Capture the cell that displays the provided text and extract its (x, y) central coordinate. 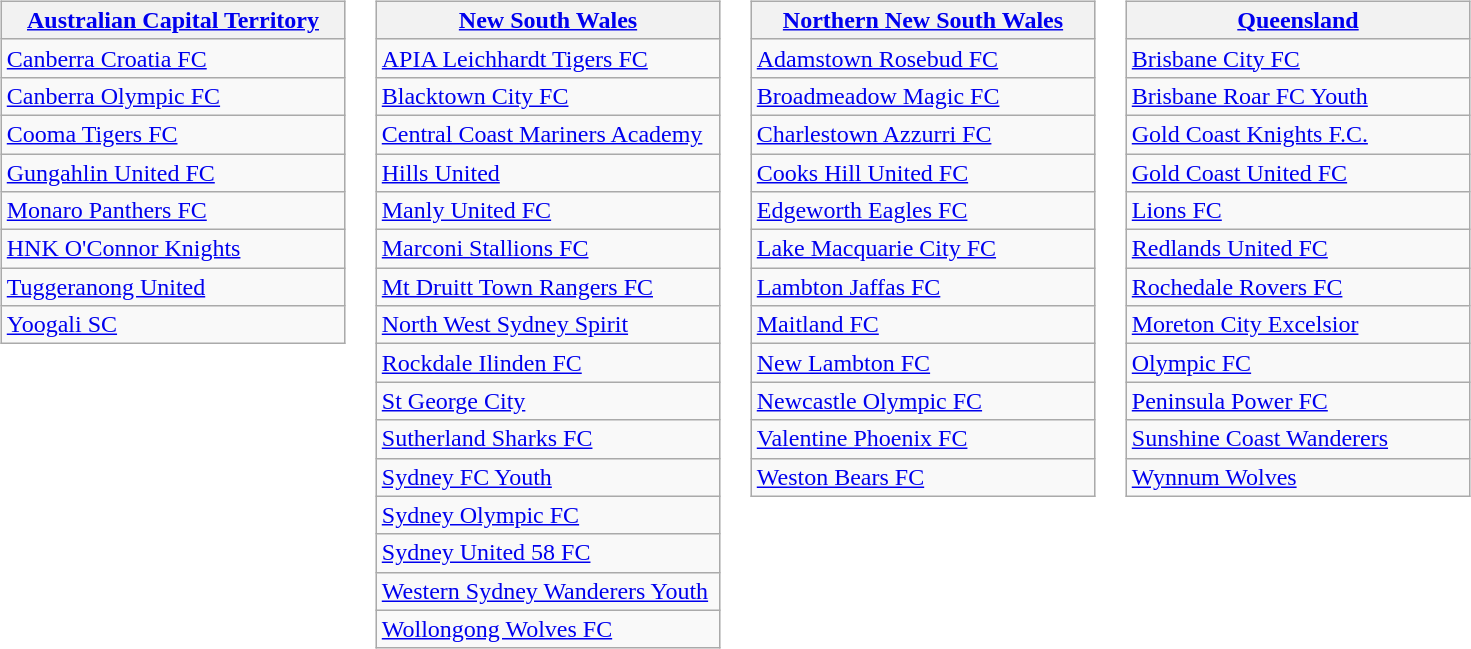
Gold Coast Knights F.C. (1298, 134)
Gold Coast United FC (1298, 173)
Gungahlin United FC (173, 173)
Sydney United 58 FC (548, 553)
Adamstown Rosebud FC (923, 58)
Charlestown Azzurri FC (923, 134)
Peninsula Power FC (1298, 401)
Newcastle Olympic FC (923, 401)
North West Sydney Spirit (548, 325)
Blacktown City FC (548, 96)
Central Coast Mariners Academy (548, 134)
Marconi Stallions FC (548, 249)
Wollongong Wolves FC (548, 629)
Brisbane City FC (1298, 58)
Rochedale Rovers FC (1298, 287)
Australian Capital Territory (173, 20)
Edgeworth Eagles FC (923, 211)
Western Sydney Wanderers Youth (548, 591)
Lambton Jaffas FC (923, 287)
Lions FC (1298, 211)
Redlands United FC (1298, 249)
Brisbane Roar FC Youth (1298, 96)
Weston Bears FC (923, 477)
Tuggeranong United (173, 287)
HNK O'Connor Knights (173, 249)
Manly United FC (548, 211)
Cooks Hill United FC (923, 173)
Yoogali SC (173, 325)
Moreton City Excelsior (1298, 325)
Wynnum Wolves (1298, 477)
Sunshine Coast Wanderers (1298, 439)
Maitland FC (923, 325)
Monaro Panthers FC (173, 211)
Valentine Phoenix FC (923, 439)
New South Wales (548, 20)
Sydney FC Youth (548, 477)
Lake Macquarie City FC (923, 249)
Northern New South Wales (923, 20)
Rockdale Ilinden FC (548, 363)
APIA Leichhardt Tigers FC (548, 58)
Canberra Croatia FC (173, 58)
St George City (548, 401)
New Lambton FC (923, 363)
Canberra Olympic FC (173, 96)
Broadmeadow Magic FC (923, 96)
Cooma Tigers FC (173, 134)
Sutherland Sharks FC (548, 439)
Sydney Olympic FC (548, 515)
Queensland (1298, 20)
Olympic FC (1298, 363)
Mt Druitt Town Rangers FC (548, 287)
Hills United (548, 173)
